Determine the [x, y] coordinate at the center of the cell enclosing the given text.  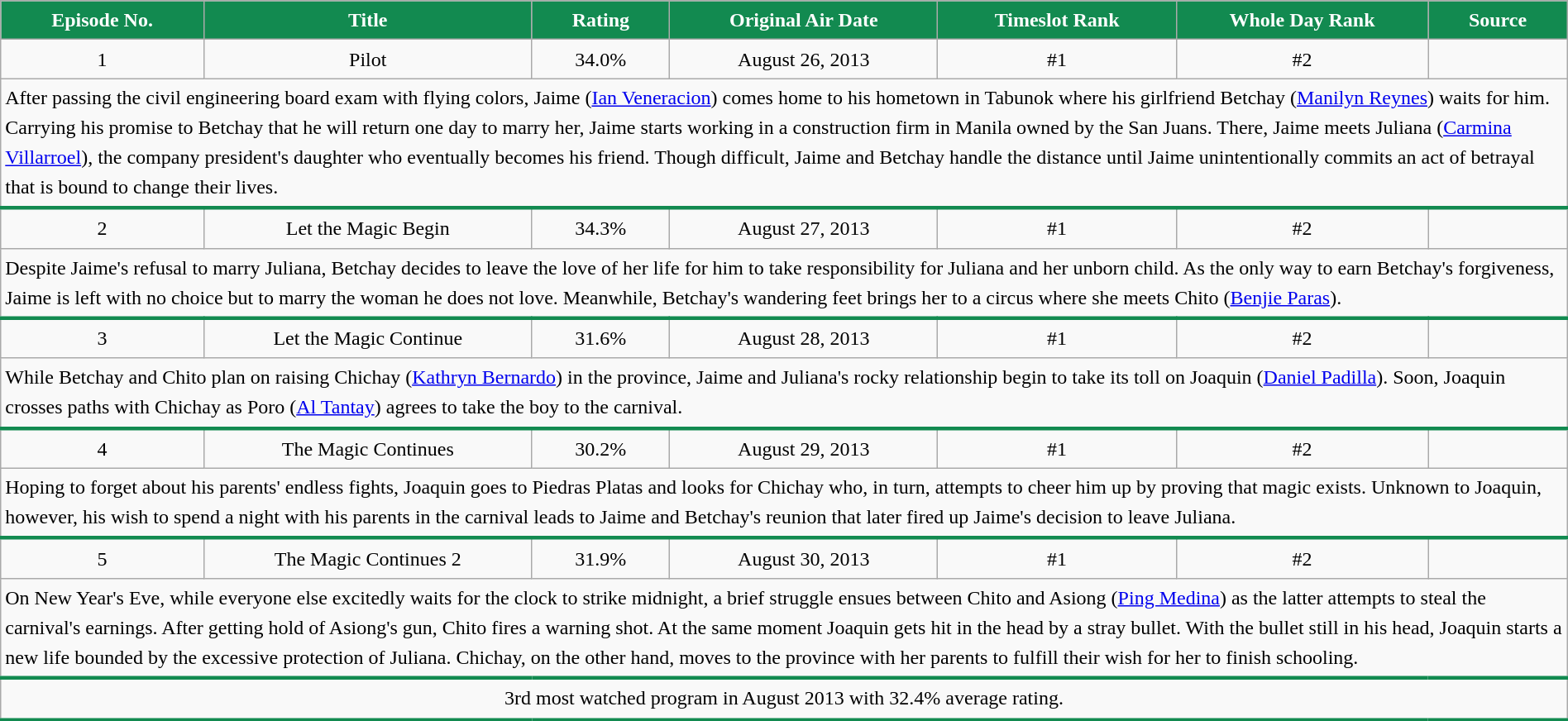
31.6% [600, 339]
The Magic Continues [367, 448]
4 [103, 448]
5 [103, 559]
3rd most watched program in August 2013 with 32.4% average rating. [784, 699]
August 28, 2013 [804, 339]
The Magic Continues 2 [367, 559]
31.9% [600, 559]
34.0% [600, 60]
Source [1499, 20]
August 27, 2013 [804, 228]
August 29, 2013 [804, 448]
August 26, 2013 [804, 60]
August 30, 2013 [804, 559]
2 [103, 228]
Original Air Date [804, 20]
Title [367, 20]
Whole Day Rank [1302, 20]
1 [103, 60]
Let the Magic Begin [367, 228]
3 [103, 339]
34.3% [600, 228]
Let the Magic Continue [367, 339]
Rating [600, 20]
Pilot [367, 60]
Timeslot Rank [1057, 20]
Episode No. [103, 20]
30.2% [600, 448]
